Extract the [X, Y] coordinate from the center of the cell holding the provided text.  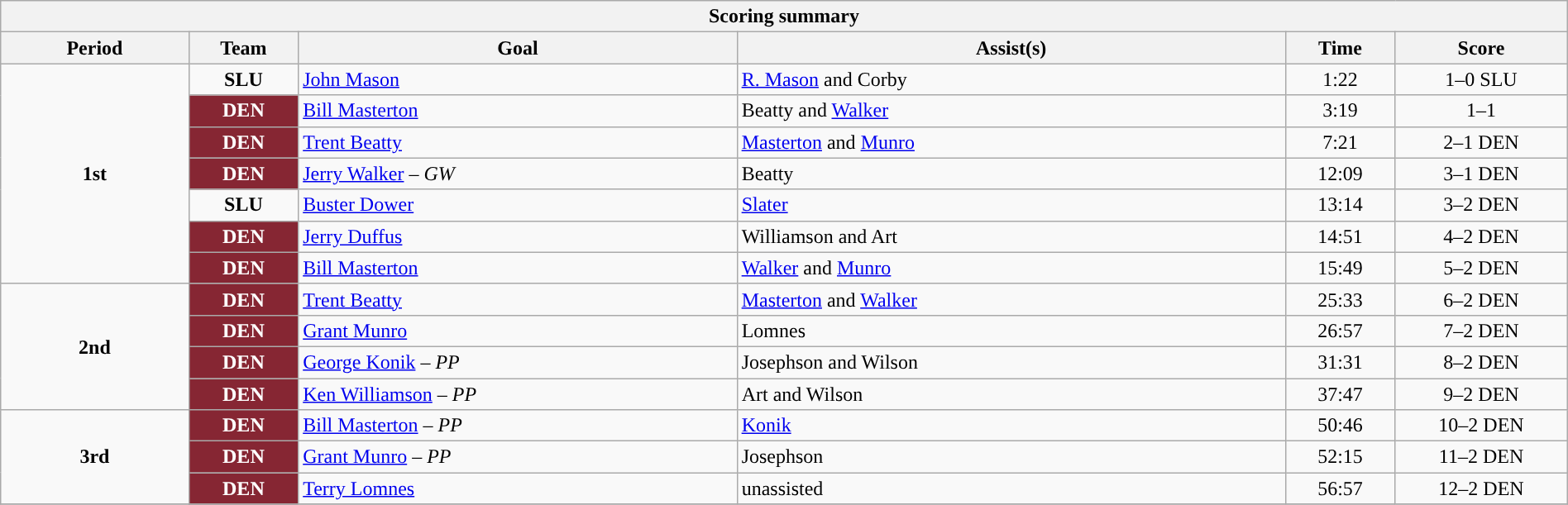
2–1 DEN [1481, 142]
Buster Dower [518, 205]
Masterton and Munro [1011, 142]
12:09 [1340, 174]
12–2 DEN [1481, 488]
3:19 [1340, 111]
6–2 DEN [1481, 299]
31:31 [1340, 362]
Art and Wilson [1011, 394]
Josephson and Wilson [1011, 362]
Scoring summary [784, 17]
John Mason [518, 79]
7–2 DEN [1481, 331]
4–2 DEN [1481, 236]
Williamson and Art [1011, 236]
7:21 [1340, 142]
8–2 DEN [1481, 362]
Team [243, 48]
Masterton and Walker [1011, 299]
11–2 DEN [1481, 457]
9–2 DEN [1481, 394]
Slater [1011, 205]
Grant Munro [518, 331]
Assist(s) [1011, 48]
R. Mason and Corby [1011, 79]
George Konik – PP [518, 362]
3–1 DEN [1481, 174]
3rd [94, 457]
1–1 [1481, 111]
37:47 [1340, 394]
Period [94, 48]
26:57 [1340, 331]
Walker and Munro [1011, 268]
1–0 SLU [1481, 79]
13:14 [1340, 205]
1:22 [1340, 79]
Bill Masterton – PP [518, 426]
Grant Munro – PP [518, 457]
Konik [1011, 426]
1st [94, 174]
3–2 DEN [1481, 205]
Terry Lomnes [518, 488]
Ken Williamson – PP [518, 394]
5–2 DEN [1481, 268]
25:33 [1340, 299]
unassisted [1011, 488]
15:49 [1340, 268]
Beatty and Walker [1011, 111]
Jerry Duffus [518, 236]
Beatty [1011, 174]
Goal [518, 48]
Lomnes [1011, 331]
50:46 [1340, 426]
10–2 DEN [1481, 426]
Score [1481, 48]
2nd [94, 346]
Time [1340, 48]
Josephson [1011, 457]
52:15 [1340, 457]
56:57 [1340, 488]
14:51 [1340, 236]
Jerry Walker – GW [518, 174]
